Return the (X, Y) coordinate for the center point of the cell that contains the specified text.  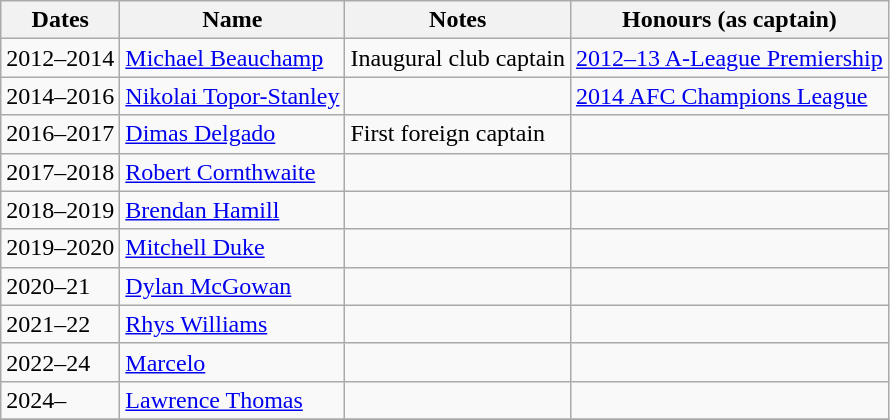
Mitchell Duke (232, 248)
2012–2014 (60, 58)
Brendan Hamill (232, 210)
Notes (458, 20)
Dimas Delgado (232, 134)
Name (232, 20)
Marcelo (232, 362)
2016–2017 (60, 134)
Lawrence Thomas (232, 400)
2019–2020 (60, 248)
Dylan McGowan (232, 286)
Dates (60, 20)
First foreign captain (458, 134)
Nikolai Topor-Stanley (232, 96)
2021–22 (60, 324)
2014–2016 (60, 96)
2017–2018 (60, 172)
Robert Cornthwaite (232, 172)
Inaugural club captain (458, 58)
2024– (60, 400)
2014 AFC Champions League (730, 96)
2022–24 (60, 362)
2018–2019 (60, 210)
Rhys Williams (232, 324)
2012–13 A-League Premiership (730, 58)
Michael Beauchamp (232, 58)
2020–21 (60, 286)
Honours (as captain) (730, 20)
